Find where the given text appears and provide that cell's center as (x, y) coordinate. 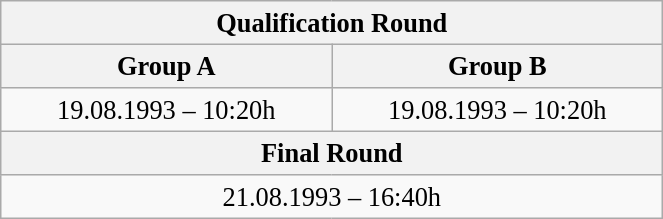
Qualification Round (332, 22)
Group A (166, 66)
21.08.1993 – 16:40h (332, 197)
Final Round (332, 153)
Group B (498, 66)
